Output the [X, Y] coordinate of the center of the cell containing the given text.  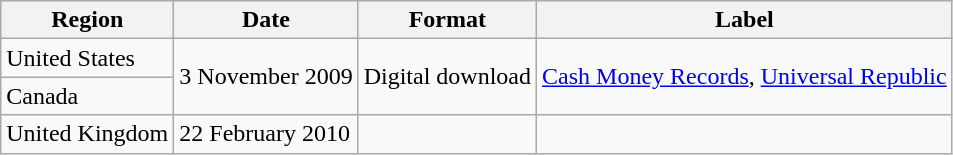
22 February 2010 [266, 134]
Cash Money Records, Universal Republic [745, 77]
Label [745, 20]
Date [266, 20]
Region [88, 20]
3 November 2009 [266, 77]
Canada [88, 96]
United States [88, 58]
Digital download [447, 77]
Format [447, 20]
United Kingdom [88, 134]
